Return (x, y) of the center of cell containing provided text 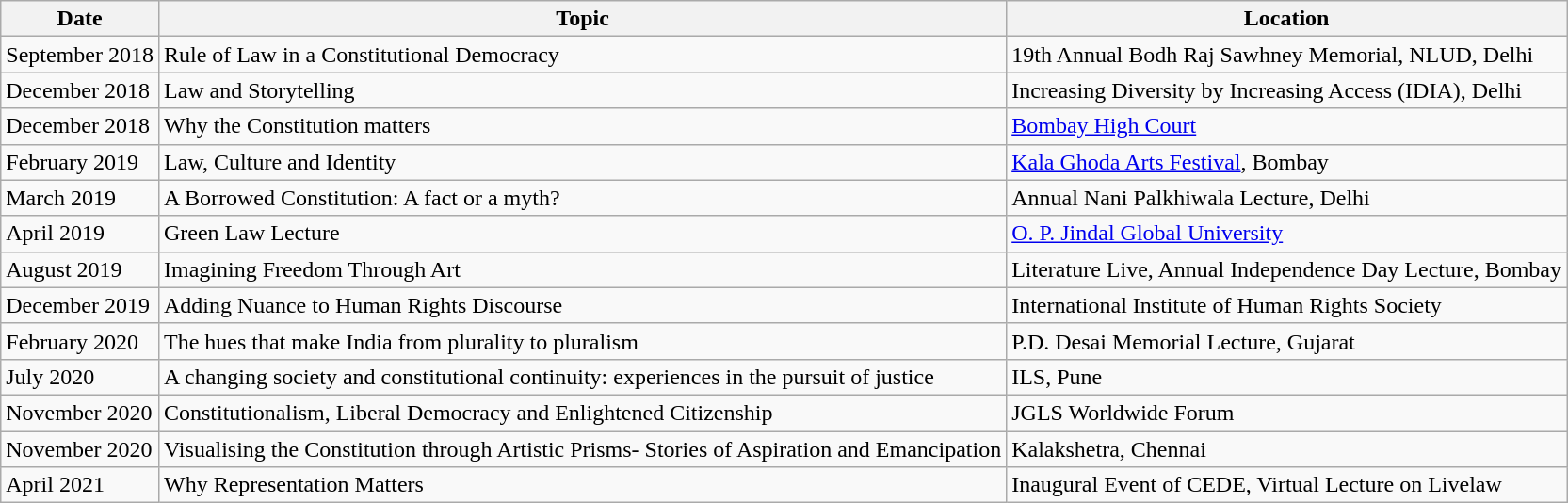
Why Representation Matters (582, 485)
ILS, Pune (1286, 377)
Constitutionalism, Liberal Democracy and Enlightened Citizenship (582, 413)
April 2019 (80, 234)
P.D. Desai Memorial Lecture, Gujarat (1286, 341)
A changing society and constitutional continuity: experiences in the pursuit of justice (582, 377)
Kalakshetra, Chennai (1286, 449)
International Institute of Human Rights Society (1286, 305)
Inaugural Event of CEDE, Virtual Lecture on Livelaw (1286, 485)
O. P. Jindal Global University (1286, 234)
February 2020 (80, 341)
March 2019 (80, 198)
December 2019 (80, 305)
Visualising the Constitution through Artistic Prisms- Stories of Aspiration and Emancipation (582, 449)
Date (80, 19)
August 2019 (80, 269)
Imagining Freedom Through Art (582, 269)
19th Annual Bodh Raj Sawhney Memorial, NLUD, Delhi (1286, 55)
Literature Live, Annual Independence Day Lecture, Bombay (1286, 269)
July 2020 (80, 377)
Why the Constitution matters (582, 126)
Law and Storytelling (582, 90)
JGLS Worldwide Forum (1286, 413)
February 2019 (80, 162)
Location (1286, 19)
Law, Culture and Identity (582, 162)
Rule of Law in a Constitutional Democracy (582, 55)
Bombay High Court (1286, 126)
April 2021 (80, 485)
September 2018 (80, 55)
The hues that make India from plurality to pluralism (582, 341)
Adding Nuance to Human Rights Discourse (582, 305)
Increasing Diversity by Increasing Access (IDIA), Delhi (1286, 90)
Topic (582, 19)
A Borrowed Constitution: A fact or a myth? (582, 198)
Annual Nani Palkhiwala Lecture, Delhi (1286, 198)
Kala Ghoda Arts Festival, Bombay (1286, 162)
Green Law Lecture (582, 234)
